Capture the cell that displays the provided text and extract its [x, y] central coordinate. 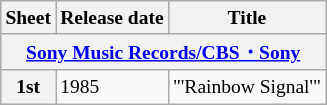
1985 [112, 86]
Title [246, 18]
Sony Music Records/CBS・Sony [164, 52]
"'Rainbow Signal'" [246, 86]
1st [28, 86]
Sheet [28, 18]
Release date [112, 18]
